For the text-containing cell, return its midpoint in (x, y) coordinate format. 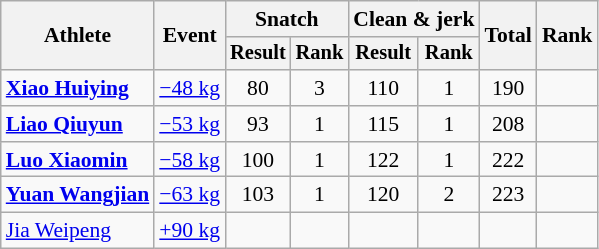
100 (258, 160)
Athlete (78, 36)
Luo Xiaomin (78, 160)
110 (383, 88)
Yuan Wangjian (78, 195)
−48 kg (190, 88)
190 (508, 88)
3 (320, 88)
Jia Weipeng (78, 231)
Snatch (286, 19)
−53 kg (190, 124)
120 (383, 195)
+90 kg (190, 231)
Total (508, 36)
208 (508, 124)
−63 kg (190, 195)
Liao Qiuyun (78, 124)
115 (383, 124)
2 (448, 195)
Xiao Huiying (78, 88)
−58 kg (190, 160)
122 (383, 160)
93 (258, 124)
103 (258, 195)
Clean & jerk (414, 19)
80 (258, 88)
Event (190, 36)
222 (508, 160)
223 (508, 195)
